Capture the cell that displays the provided text and extract its [X, Y] central coordinate. 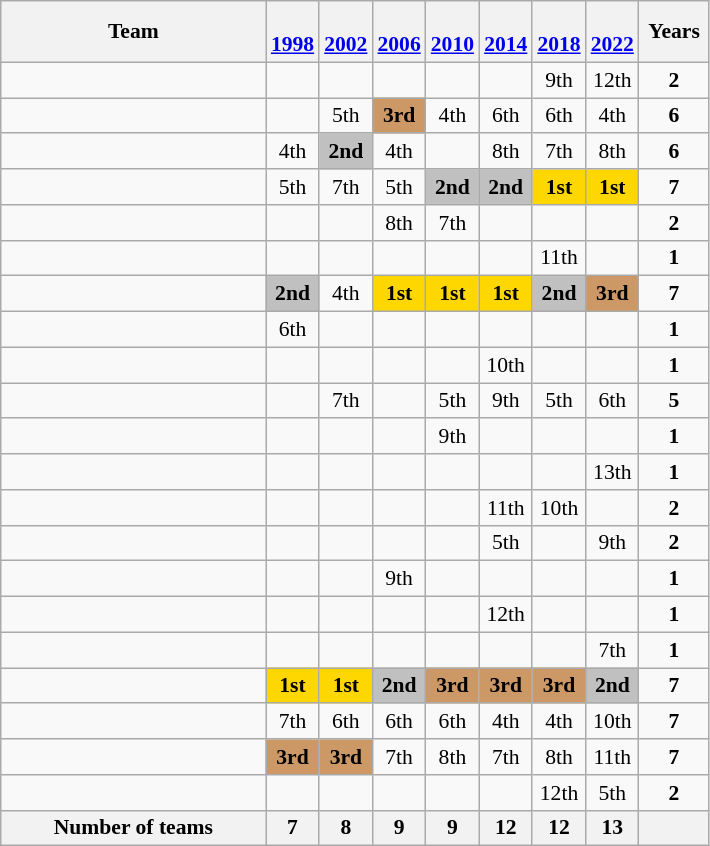
2022 [612, 32]
2010 [452, 32]
Years [674, 32]
13th [612, 472]
2014 [506, 32]
5 [674, 401]
1998 [292, 32]
Team [134, 32]
Number of teams [134, 828]
13 [612, 828]
2002 [346, 32]
2018 [558, 32]
8 [346, 828]
2006 [398, 32]
